Scan for the cell matching the given text and deliver its [X, Y] coordinate at center. 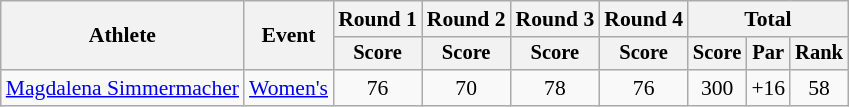
Round 3 [556, 19]
Total [768, 19]
Rank [819, 54]
Magdalena Simmermacher [122, 88]
Par [768, 54]
Athlete [122, 36]
58 [819, 88]
Round 4 [644, 19]
Women's [288, 88]
Event [288, 36]
300 [717, 88]
Round 2 [466, 19]
+16 [768, 88]
78 [556, 88]
Round 1 [378, 19]
70 [466, 88]
